Find where the given text appears and provide that cell's center as [X, Y] coordinate. 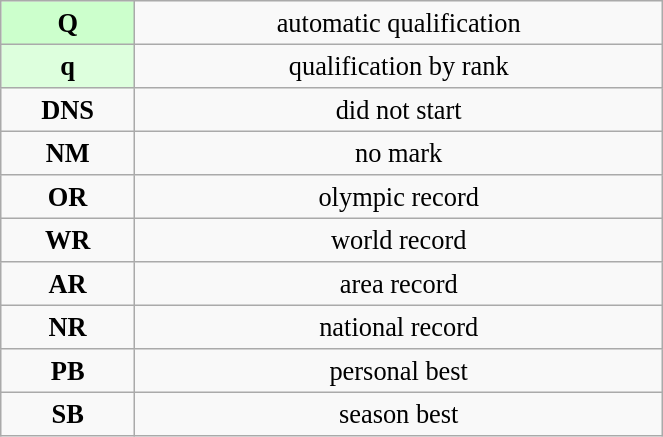
NR [68, 327]
WR [68, 240]
did not start [399, 109]
OR [68, 197]
no mark [399, 153]
personal best [399, 371]
national record [399, 327]
NM [68, 153]
season best [399, 414]
DNS [68, 109]
automatic qualification [399, 22]
area record [399, 284]
AR [68, 284]
olympic record [399, 197]
Q [68, 22]
q [68, 66]
world record [399, 240]
SB [68, 414]
qualification by rank [399, 66]
PB [68, 371]
